Capture the cell that displays the provided text and extract its (x, y) central coordinate. 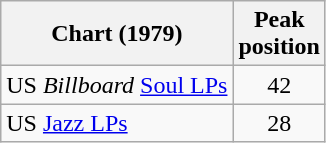
US Jazz LPs (117, 123)
42 (279, 85)
28 (279, 123)
US Billboard Soul LPs (117, 85)
Chart (1979) (117, 34)
Peakposition (279, 34)
